Determine the (X, Y) coordinate at the center of the cell enclosing the given text.  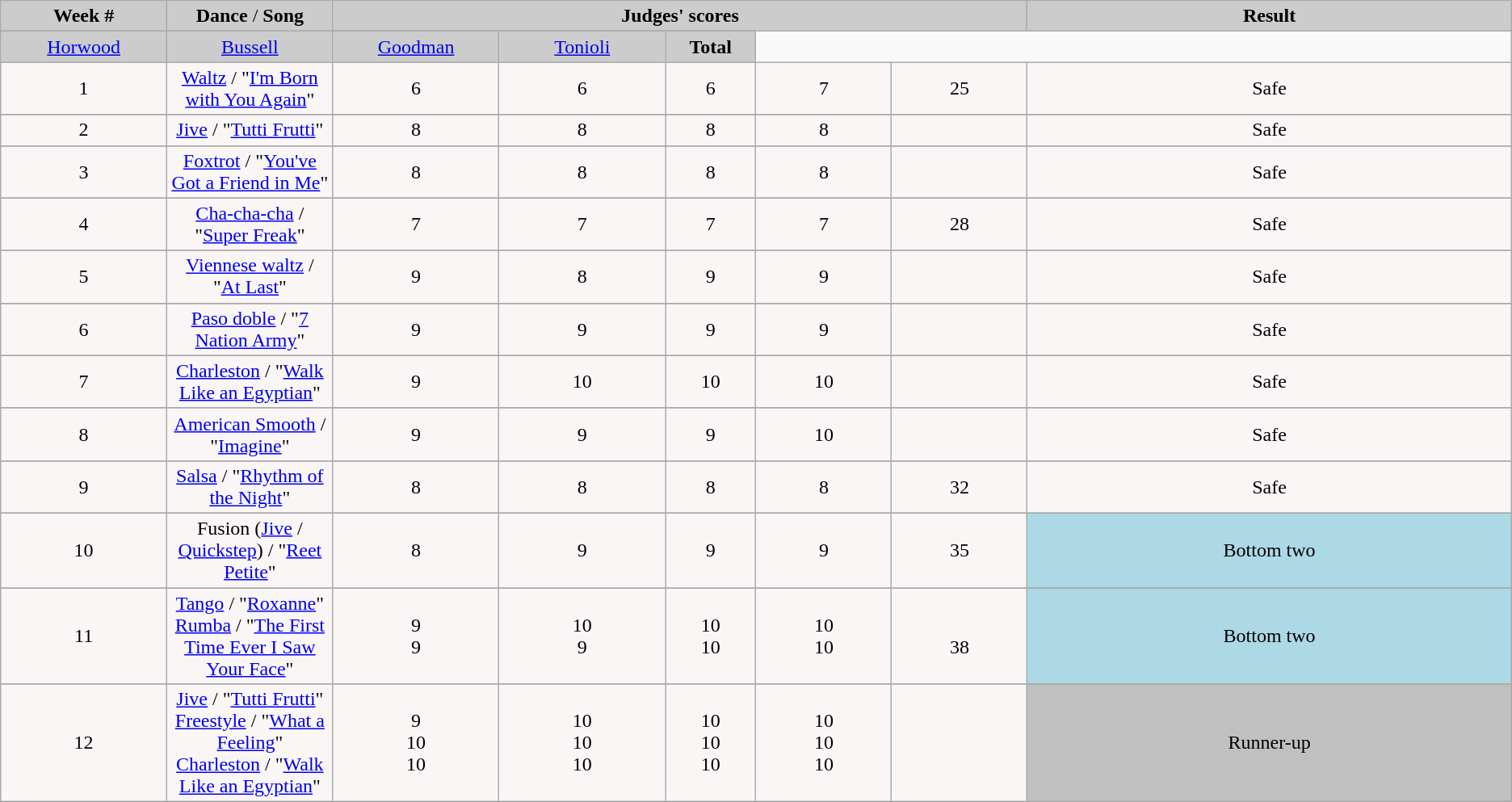
91010 (416, 743)
Runner-up (1270, 743)
1 (84, 89)
109 (582, 636)
Dance / Song (250, 16)
Fusion (Jive / Quickstep) / "Reet Petite" (250, 550)
Bussell (250, 47)
Charleston / "Walk Like an Egyptian" (250, 381)
Tonioli (582, 47)
Judges' scores (680, 16)
3 (84, 171)
Foxtrot / "You've Got a Friend in Me" (250, 171)
Total (711, 47)
28 (960, 225)
American Smooth / "Imagine" (250, 435)
32 (960, 486)
35 (960, 550)
2 (84, 130)
Horwood (84, 47)
Viennese waltz / "At Last" (250, 276)
Salsa / "Rhythm of the Night" (250, 486)
Cha-cha-cha / "Super Freak" (250, 225)
11 (84, 636)
Week # (84, 16)
38 (960, 636)
Tango / "Roxanne"Rumba / "The First Time Ever I Saw Your Face" (250, 636)
99 (416, 636)
4 (84, 225)
5 (84, 276)
25 (960, 89)
Paso doble / "7 Nation Army" (250, 330)
Result (1270, 16)
Jive / "Tutti Frutti" (250, 130)
Goodman (416, 47)
Jive / "Tutti Frutti"Freestyle / "What a Feeling"Charleston / "Walk Like an Egyptian" (250, 743)
12 (84, 743)
Waltz / "I'm Born with You Again" (250, 89)
